Provide the (x, y) coordinate of the cell's center where the given text is located.  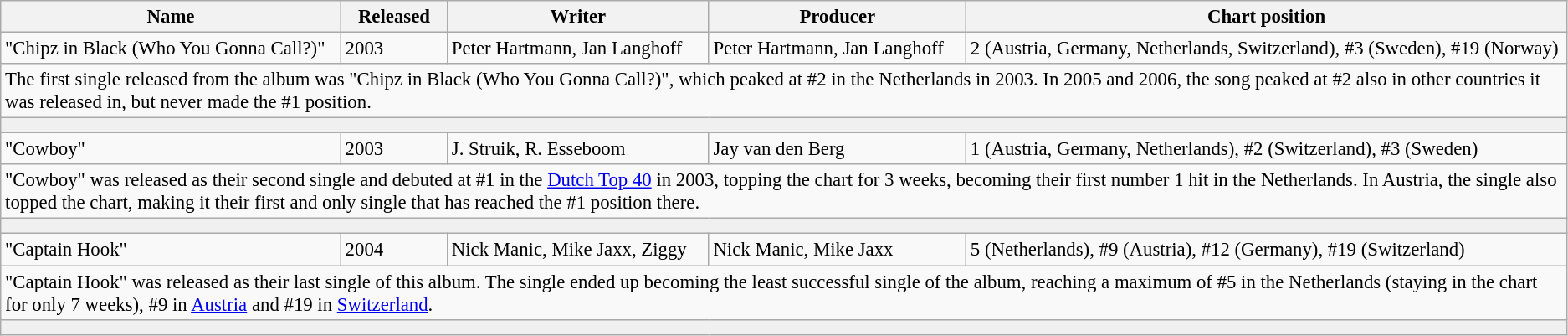
"Chipz in Black (Who You Gonna Call?)" (171, 49)
Writer (579, 17)
Producer (837, 17)
Chart position (1267, 17)
1 (Austria, Germany, Netherlands), #2 (Switzerland), #3 (Sweden) (1267, 149)
5 (Netherlands), #9 (Austria), #12 (Germany), #19 (Switzerland) (1267, 250)
"Captain Hook" (171, 250)
2004 (393, 250)
2 (Austria, Germany, Netherlands, Switzerland), #3 (Sweden), #19 (Norway) (1267, 49)
Released (393, 17)
Nick Manic, Mike Jaxx, Ziggy (579, 250)
J. Struik, R. Esseboom (579, 149)
Jay van den Berg (837, 149)
Name (171, 17)
Nick Manic, Mike Jaxx (837, 250)
"Cowboy" (171, 149)
